Detect which cell encompasses the target text, then output its (X, Y) center coordinate. 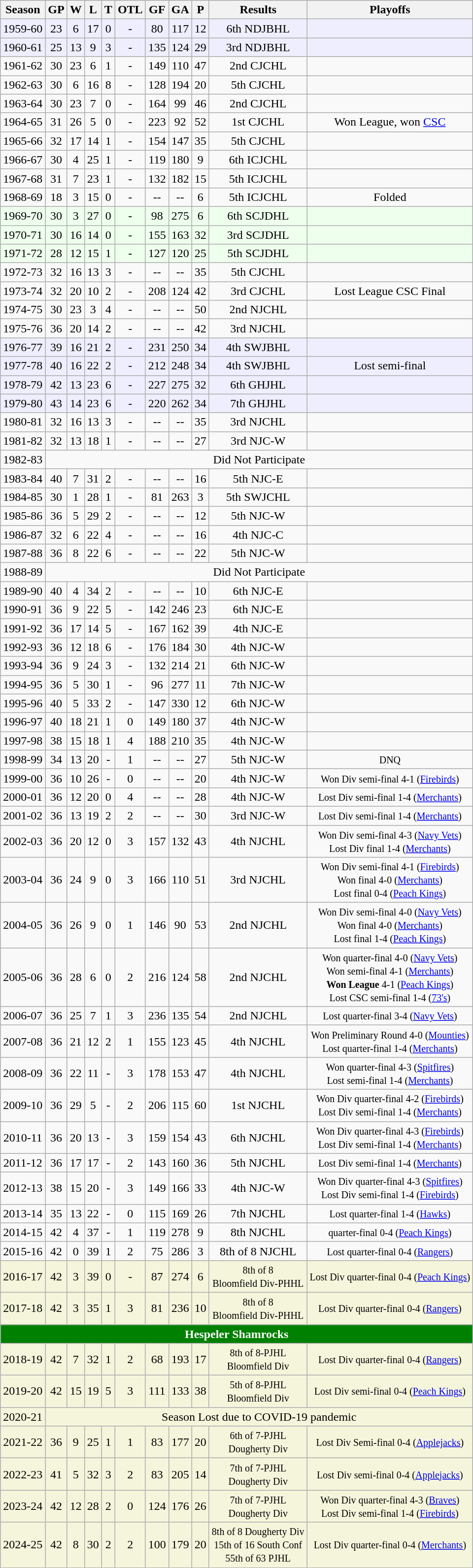
Lost Div semi-final 0-4 (Peach Kings) (390, 1392)
Lost quarter-final 3-4 (Navy Vets) (390, 1016)
Won Div semi-final 4-0 (Navy Vets)Won final 4-0 (Merchants)Lost final 1-4 (Peach Kings) (390, 925)
2009-10 (23, 1105)
178 (157, 1074)
2010-11 (23, 1138)
127 (157, 254)
1977-78 (23, 366)
Lost quarter-final 0-4 (Rangers) (390, 1251)
51 (200, 880)
2001-02 (23, 816)
Won quarter-final 4-0 (Navy Vets)Won semi-final 4-1 (Merchants)Won League 4-1 (Peach Kings)Lost CSC semi-final 1-4 (73's) (390, 977)
277 (180, 685)
7th GHJHL (258, 403)
1970-71 (23, 235)
2017-18 (23, 1308)
1966-67 (23, 160)
52 (200, 122)
159 (157, 1138)
1983-84 (23, 478)
1976-77 (23, 347)
Season (23, 10)
92 (180, 122)
128 (157, 85)
2008-09 (23, 1074)
6th NJCHL (258, 1138)
Hespeler Shamrocks (236, 1334)
2019-20 (23, 1392)
Lost quarter-final 1-4 (Hawks) (390, 1213)
274 (180, 1276)
220 (157, 403)
1985-86 (23, 516)
1994-95 (23, 685)
Won Div semi-final 4-1 (Firebirds)Won final 4-0 (Merchants)Lost final 0-4 (Peach Kings) (390, 880)
278 (180, 1232)
Won Div quarter-final 4-3 (Firebirds)Lost Div semi-final 1-4 (Merchants) (390, 1138)
1963-64 (23, 103)
Won League, won CSC (390, 122)
GP (56, 10)
Season Lost due to COVID-19 pandemic (259, 1417)
99 (180, 103)
164 (157, 103)
1997-98 (23, 741)
Lost League CSC Final (390, 291)
167 (157, 628)
8th of 8-PJHLBloomfield Div (258, 1359)
7th NJC-W (258, 685)
160 (180, 1163)
263 (180, 497)
250 (180, 347)
1964-65 (23, 122)
1980-81 (23, 422)
5th NJCHL (258, 1163)
177 (180, 1442)
6th GHJHL (258, 385)
1971-72 (23, 254)
5th SCJDHL (258, 254)
Results (258, 10)
2018-19 (23, 1359)
1978-79 (23, 385)
75 (157, 1251)
1981-82 (23, 441)
262 (180, 403)
1959-60 (23, 29)
157 (157, 841)
6th ICJCHL (258, 160)
1965-66 (23, 141)
T (108, 10)
227 (157, 385)
117 (180, 29)
100 (157, 1545)
1991-92 (23, 628)
Won Div quarter-final 4-3 (Braves)Lost Div semi-final 1-4 (Firebirds) (390, 1506)
1989-90 (23, 591)
GF (157, 10)
1975-76 (23, 328)
Lost semi-final (390, 366)
2012-13 (23, 1188)
182 (180, 178)
Lost Div quarter-final 0-4 (Peach Kings) (390, 1276)
46 (200, 103)
2014-15 (23, 1232)
53 (200, 925)
Won Div semi-final 4-1 (Firebirds) (390, 778)
1972-73 (23, 272)
2005-06 (23, 977)
2011-12 (23, 1163)
153 (180, 1074)
8th NJCHL (258, 1232)
GA (180, 10)
5th of 8-PJHLBloomfield Div (258, 1392)
231 (157, 347)
2006-07 (23, 1016)
2023-24 (23, 1506)
1982-83 (23, 459)
4th NJC-E (258, 628)
205 (180, 1474)
133 (180, 1392)
208 (157, 291)
2016-17 (23, 1276)
1973-74 (23, 291)
1969-70 (23, 216)
L (93, 10)
Won Div semi-final 4-3 (Navy Vets)Lost Div final 1-4 (Merchants) (390, 841)
163 (180, 235)
2002-03 (23, 841)
210 (180, 741)
Folded (390, 197)
216 (157, 977)
162 (180, 628)
1993-94 (23, 666)
179 (180, 1545)
2013-14 (23, 1213)
68 (157, 1359)
Playoffs (390, 10)
6th of 7-PJHLDougherty Div (258, 1442)
123 (180, 1041)
2003-04 (23, 880)
Lost Div quarter-final 0-4 (Merchants) (390, 1545)
2022-23 (23, 1474)
142 (157, 610)
45 (200, 1041)
8th of 8 NJCHL (258, 1251)
Won quarter-final 4-3 (Spitfires)Lost semi-final 1-4 (Merchants) (390, 1074)
1995-96 (23, 703)
90 (180, 925)
80 (157, 29)
3rd SCJDHL (258, 235)
194 (180, 85)
2024-25 (23, 1545)
2021-22 (23, 1442)
3rd CJCHL (258, 291)
60 (200, 1105)
188 (157, 741)
P (200, 10)
54 (200, 1016)
Won Div quarter-final 4-2 (Firebirds)Lost Div semi-final 1-4 (Merchants) (390, 1105)
248 (180, 366)
1987-88 (23, 554)
Won Preliminary Round 4-0 (Mounties)Lost quarter-final 1-4 (Merchants) (390, 1041)
quarter-final 0-4 (Peach Kings) (390, 1232)
5th SWJCHL (258, 497)
1990-91 (23, 610)
1992-93 (23, 647)
330 (180, 703)
111 (157, 1392)
206 (157, 1105)
2020-21 (23, 1417)
146 (157, 925)
193 (180, 1359)
5th NJC-E (258, 478)
223 (157, 122)
1988-89 (23, 572)
2007-08 (23, 1041)
143 (157, 1163)
184 (180, 647)
Won Div quarter-final 4-3 (Spitfires)Lost Div semi-final 1-4 (Firebirds) (390, 1188)
6th SCJDHL (258, 216)
W (76, 10)
212 (157, 366)
96 (157, 685)
1998-99 (23, 759)
1961-62 (23, 66)
1984-85 (23, 497)
286 (180, 1251)
1st NJCHL (258, 1105)
87 (157, 1276)
OTL (130, 10)
246 (180, 610)
1st CJCHL (258, 122)
3rd NDJBHL (258, 47)
7th NJCHL (258, 1213)
1974-75 (23, 310)
1986-87 (23, 534)
2015-16 (23, 1251)
50 (200, 310)
Lost Div Semi-final 0-4 (Applejacks) (390, 1442)
58 (200, 977)
6th NDJBHL (258, 29)
169 (180, 1213)
1979-80 (23, 403)
Lost Div semi-final 0-4 (Applejacks) (390, 1474)
120 (180, 254)
DNQ (390, 759)
2000-01 (23, 797)
1967-68 (23, 178)
1996-97 (23, 722)
41 (56, 1474)
1962-63 (23, 85)
1960-61 (23, 47)
214 (180, 666)
4th NJC-C (258, 534)
98 (157, 216)
8th of 8 Dougherty Div15th of 16 South Conf55th of 63 PJHL (258, 1545)
2004-05 (23, 925)
1999-00 (23, 778)
1968-69 (23, 197)
